For the text-containing cell, return its midpoint in [x, y] coordinate format. 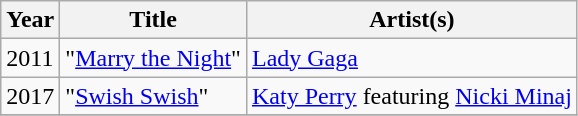
2017 [30, 96]
2011 [30, 58]
Artist(s) [412, 20]
"Swish Swish" [154, 96]
Lady Gaga [412, 58]
Title [154, 20]
"Marry the Night" [154, 58]
Katy Perry featuring Nicki Minaj [412, 96]
Year [30, 20]
